Scan for the cell matching the given text and deliver its (X, Y) coordinate at center. 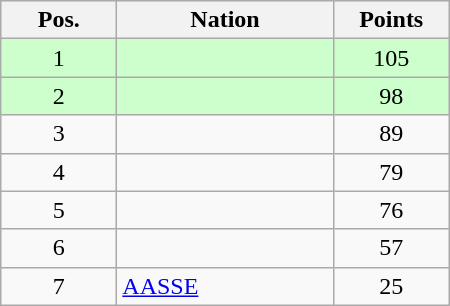
AASSE (225, 286)
25 (391, 286)
7 (59, 286)
98 (391, 96)
1 (59, 58)
Nation (225, 20)
4 (59, 172)
57 (391, 248)
6 (59, 248)
3 (59, 134)
Points (391, 20)
79 (391, 172)
5 (59, 210)
89 (391, 134)
Pos. (59, 20)
76 (391, 210)
2 (59, 96)
105 (391, 58)
